From the cell containing the given text, extract its center point as [X, Y] coordinate. 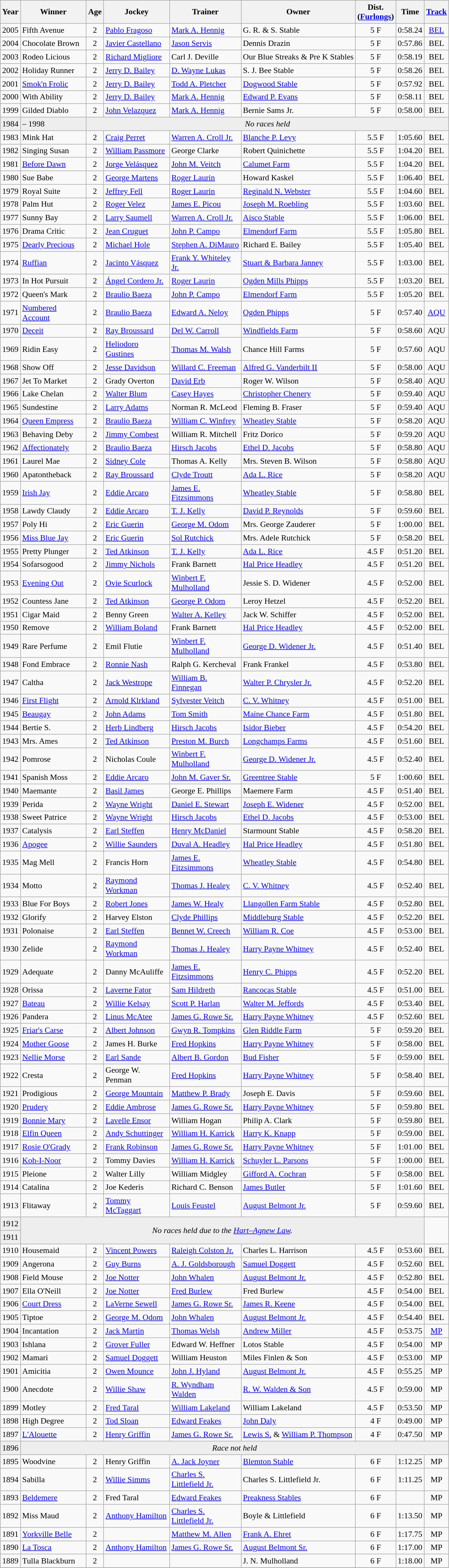
1961 [11, 461]
G. R. & S. Stable [298, 30]
Sidney Cole [136, 461]
1915 [11, 1174]
Frank A. Ehret [298, 1534]
Rodeo Licious [53, 57]
Ridin Easy [53, 349]
No races held due to the Hart–Agnew Law. [222, 1231]
0:55.25 [410, 1372]
1930 [11, 948]
L'Alouette [53, 1435]
Track [437, 12]
Bonnie Mary [53, 1120]
Mag Mell [53, 863]
Beaugay [53, 714]
1936 [11, 845]
1906 [11, 1304]
1979 [11, 191]
1:11.25 [410, 1479]
Albert Johnson [136, 1031]
1971 [11, 312]
David P. Reynolds [298, 511]
1:05.80 [410, 231]
1916 [11, 1161]
Sofarsogood [53, 565]
Gwyn R. Tompkins [205, 1031]
Dearly Precious [53, 245]
1947 [11, 683]
1889 [11, 1561]
Yorkville Belle [53, 1534]
Before Dawn [53, 164]
1931 [11, 931]
Ángel Cordero Jr. [136, 281]
Heliodoro Gustines [136, 349]
1898 [11, 1421]
Woodvine [53, 1461]
James E. Picou [205, 204]
0:58.11 [410, 97]
Windfields Farm [298, 331]
Boyle & Littlefield [298, 1516]
Ogden Phipps [298, 312]
Our Blue Streaks & Pre K Stables [298, 57]
Dogwood Stable [298, 84]
John Adams [136, 714]
1909 [11, 1264]
Mink Hat [53, 137]
Larry Saumell [136, 218]
1:13.50 [410, 1516]
Affectionately [53, 448]
Matthew M. Allen [205, 1534]
Queen's Mark [53, 295]
David Erb [205, 381]
Chocolate Brown [53, 44]
Adequate [53, 972]
2000 [11, 97]
Duval A. Headley [205, 845]
Javier Castellano [136, 44]
Caltha [53, 683]
Laverne Fator [136, 990]
Jessie S. D. Widener [298, 583]
1911 [11, 1237]
1:01.00 [410, 1147]
Roger W. Wilson [298, 381]
Mamari [53, 1358]
1903 [11, 1344]
Joe Kederis [136, 1187]
Albert B. Gordon [205, 1057]
0:57.40 [410, 312]
1951 [11, 615]
1917 [11, 1147]
Leroy Hetzel [298, 601]
George P. Odom [205, 601]
0:58.24 [410, 30]
Larry Adams [136, 408]
William B. Finnegan [205, 683]
Jeffrey Fell [136, 191]
1:05.60 [410, 137]
Richard C. Benson [205, 1187]
George Clarke [205, 151]
1982 [11, 151]
Miles Finlen & Son [298, 1358]
A. J. Goldsborough [205, 1264]
1957 [11, 525]
Willie Saunders [136, 845]
William R. Mitchell [205, 434]
Philip A. Clark [298, 1120]
1912 [11, 1224]
Pretty Plunger [53, 551]
Age [95, 12]
Elfin Queen [53, 1134]
Jack Westrope [136, 683]
Daniel E. Stewart [205, 804]
Sabilla [53, 1479]
First Flight [53, 701]
Housemaid [53, 1251]
1965 [11, 408]
William Midgley [205, 1174]
Edward P. Evans [298, 97]
Reginald N. Webster [298, 191]
Motley [53, 1408]
1907 [11, 1291]
1:00.60 [410, 778]
Holiday Runner [53, 70]
Michael Hole [136, 245]
Andrew Miller [298, 1331]
1967 [11, 381]
1945 [11, 714]
1933 [11, 904]
Bateau [53, 1003]
Bernie Sams Jr. [298, 111]
Countess Jane [53, 601]
Craig Perret [136, 137]
Miss Maud [53, 1516]
Motto [53, 885]
1934 [11, 885]
Guy Burns [136, 1264]
1942 [11, 759]
1973 [11, 281]
Glorify [53, 917]
In Hot Pursuit [53, 281]
0:54.20 [410, 728]
Preakness Stables [298, 1498]
0:53.40 [410, 1003]
Linus McAtee [136, 1017]
1:03.00 [410, 263]
Orissa [53, 990]
Tiptoe [53, 1318]
Jimmy Nichols [136, 565]
1:12.25 [410, 1461]
Ella O'Neill [53, 1291]
Matthew P. Brady [205, 1094]
1921 [11, 1094]
Isidor Bieber [298, 728]
Poly Hi [53, 525]
Frank Frankel [298, 664]
1:04.60 [410, 191]
Smok'n Frolic [53, 84]
August Belmont Sr. [298, 1548]
Dennis Drazin [298, 44]
0:57.92 [410, 84]
George Mountain [136, 1094]
John M. Gaver Sr. [205, 778]
Behaving Deby [53, 434]
1927 [11, 1003]
Jockey [136, 12]
Henry C. Phipps [298, 972]
Edward A. Neloy [205, 312]
Pablo Fragoso [136, 30]
1970 [11, 331]
Emil Flutie [136, 646]
1890 [11, 1548]
1974 [11, 263]
Ovie Scurlock [136, 583]
Palm Hut [53, 204]
1960 [11, 475]
Sam Hildreth [205, 990]
Willie Simms [136, 1479]
Schuyler L. Parsons [298, 1161]
1952 [11, 601]
Pomrose [53, 759]
With Ability [53, 97]
Bertie S. [53, 728]
1939 [11, 804]
Field Mouse [53, 1277]
Incantation [53, 1331]
Polonaise [53, 931]
George W. Penman [136, 1075]
Jorge Velásquez [136, 164]
Casey Hayes [205, 394]
1919 [11, 1120]
Jack Martin [136, 1331]
Bennet W. Creech [205, 931]
0:53.75 [410, 1331]
Alfred G. Vanderbilt II [298, 367]
2001 [11, 84]
0:47.50 [410, 1435]
Rosie O'Grady [53, 1147]
Ralph G. Kercheval [205, 664]
Herb Lindberg [136, 728]
Joseph E. Widener [298, 804]
Year [11, 12]
Thomas Welsh [205, 1331]
1:05.20 [410, 295]
La Tosca [53, 1548]
1918 [11, 1134]
1914 [11, 1187]
Christopher Chenery [298, 394]
Sol Rutchick [205, 538]
1946 [11, 701]
1972 [11, 295]
1:18.00 [410, 1561]
George E. Phillips [205, 791]
Middleburg Stable [298, 917]
John Velazquez [136, 111]
Henry McDaniel [205, 831]
Fleming B. Fraser [298, 408]
Ronnie Nash [136, 664]
1949 [11, 646]
Edward W. Heffner [205, 1344]
John Daly [298, 1421]
1908 [11, 1277]
Mrs. Ames [53, 741]
1905 [11, 1318]
Walter Blum [136, 394]
0:54.80 [410, 863]
High Degree [53, 1421]
Ogden Mills Phipps [298, 281]
Dist. (Furlongs) [376, 12]
Charles L. Harrison [298, 1251]
1923 [11, 1057]
Lake Chelan [53, 394]
1910 [11, 1251]
2002 [11, 70]
LaVerne Sewell [136, 1304]
Sue Babe [53, 178]
1937 [11, 831]
Frank Y. Whiteley Jr. [205, 263]
1981 [11, 164]
Clyde Troutt [205, 475]
Walter P. Chrysler Jr. [298, 683]
Vincent Powers [136, 1251]
1929 [11, 972]
John J. Hyland [205, 1372]
Danny McAuliffe [136, 972]
Sundestine [53, 408]
S. J. Bee Stable [298, 70]
1:17.75 [410, 1534]
Willie Kelsay [136, 1003]
Prodigious [53, 1094]
1948 [11, 664]
Mrs. George Zauderer [298, 525]
1925 [11, 1031]
Glen Riddle Farm [298, 1031]
Walter Lilly [136, 1174]
James W. Healy [205, 904]
Sunny Bay [53, 218]
0:58.19 [410, 57]
Willie Shaw [136, 1390]
1922 [11, 1075]
1953 [11, 583]
Pleione [53, 1174]
1984 [11, 124]
1969 [11, 349]
Spanish Moss [53, 778]
0:53.60 [410, 1251]
J. N. Mulholland [298, 1561]
1976 [11, 231]
Tommy McTaggart [136, 1206]
Race not held [234, 1448]
Lavelle Ensor [136, 1120]
Singing Susan [53, 151]
Starmount Stable [298, 831]
Cresta [53, 1075]
Walter A. Kelley [205, 615]
Mrs. Adele Rutchick [298, 538]
1954 [11, 565]
Arnold Klrkland [136, 701]
Maine Chance Farm [298, 714]
1962 [11, 448]
Chance Hill Farms [298, 349]
Amicitia [53, 1372]
Lotos Stable [298, 1344]
Blue For Boys [53, 904]
Owen Mounce [136, 1372]
Lewis S. & William P. Thompson [298, 1435]
Winner [53, 12]
Jean Cruguet [136, 231]
0:49.00 [410, 1421]
Harry K. Knapp [298, 1134]
Anecdote [53, 1390]
Scott P. Harlan [205, 1003]
0:58.26 [410, 70]
R. Wyndham Walden [205, 1390]
Court Dress [53, 1304]
Stephen A. DiMauro [205, 245]
1913 [11, 1206]
Basil James [136, 791]
1940 [11, 791]
Stuart & Barbara Janney [298, 263]
James H. Burke [136, 1044]
1977 [11, 218]
Benny Green [136, 615]
1900 [11, 1390]
Joseph M. Roebling [298, 204]
1891 [11, 1534]
1978 [11, 204]
D. Wayne Lukas [205, 70]
2003 [11, 57]
Miss Blue Jay [53, 538]
1:01.60 [410, 1187]
Todd A. Pletcher [205, 84]
Willard C. Freeman [205, 367]
1:05.40 [410, 245]
Pandera [53, 1017]
Irish Jay [53, 493]
William R. Coe [298, 931]
1958 [11, 511]
William Passmore [136, 151]
Jimmy Combest [136, 434]
Norman R. McLeod [205, 408]
Harvey Elston [136, 917]
Maemere Farm [298, 791]
1:06.40 [410, 178]
1926 [11, 1017]
Perida [53, 804]
1963 [11, 434]
Prudery [53, 1107]
Earl Sande [136, 1057]
Jacinto Vásquez [136, 263]
Rare Perfume [53, 646]
2004 [11, 44]
1:06.00 [410, 218]
Laurel Mae [53, 461]
Flitaway [53, 1206]
Ruffian [53, 263]
1941 [11, 778]
Sylvester Veitch [205, 701]
Eddie Ambrose [136, 1107]
1944 [11, 728]
Remove [53, 628]
Walter M. Jeffords [298, 1003]
Robert Quinichette [298, 151]
George Martens [136, 178]
Koh-I-Noor [53, 1161]
– 1998 [53, 124]
Nicholas Coule [136, 759]
Francis Horn [136, 863]
Gifford A. Cochran [298, 1174]
John M. Veitch [205, 164]
Drama Critic [53, 231]
Blemton Stable [298, 1461]
1893 [11, 1498]
Howard Kaskel [298, 178]
Time [410, 12]
A. Jack Joyner [205, 1461]
Royal Suite [53, 191]
1902 [11, 1358]
1904 [11, 1331]
Catalina [53, 1187]
Thomas M. Walsh [205, 349]
Catalysis [53, 831]
Queen Empress [53, 421]
Mother Goose [53, 1044]
1895 [11, 1461]
Gilded Diablo [53, 111]
Andy Schuttinger [136, 1134]
Tommy Davies [136, 1161]
Tod Sloan [136, 1421]
No races held [267, 124]
Deceit [53, 331]
Aisco Stable [298, 218]
Richard E. Bailey [298, 245]
Trainer [205, 12]
1:03.20 [410, 281]
Nellie Morse [53, 1057]
1983 [11, 137]
Carl J. Deville [205, 57]
1950 [11, 628]
Grady Overton [136, 381]
Angerona [53, 1264]
Preston M. Burch [205, 741]
1964 [11, 421]
James Butler [298, 1187]
Fritz Dorico [298, 434]
Thomas A. Kelly [205, 461]
Friar's Carse [53, 1031]
William Boland [136, 628]
1899 [11, 1408]
Joseph E. Davis [298, 1094]
1:03.60 [410, 204]
William Hogan [205, 1120]
1920 [11, 1107]
Jason Servis [205, 44]
0:57.86 [410, 44]
Frank Robinson [136, 1147]
1894 [11, 1479]
Longchamps Farms [298, 741]
Sweet Patrice [53, 817]
Tulla Blackburn [53, 1561]
Del W. Carroll [205, 331]
1892 [11, 1516]
Fond Embrace [53, 664]
Greentree Stable [298, 778]
Beldemere [53, 1498]
Owner [298, 12]
1999 [11, 111]
2005 [11, 30]
0:53.80 [410, 664]
Zelide [53, 948]
1980 [11, 178]
0:51.60 [410, 741]
1901 [11, 1372]
Fifth Avenue [53, 30]
Rancocas Stable [298, 990]
Lawdy Claudy [53, 511]
0:57.60 [410, 349]
1:17.00 [410, 1548]
1959 [11, 493]
Maemante [53, 791]
1975 [11, 245]
1956 [11, 538]
Evening Out [53, 583]
Raleigh Colston Jr. [205, 1251]
Calumet Farm [298, 164]
Jesse Davidson [136, 367]
James R. Keene [298, 1304]
Clyde Phillips [205, 917]
Richard Migliore [136, 57]
Blanche P. Levy [298, 137]
1896 [11, 1448]
Grover Fuller [136, 1344]
Bud Fisher [298, 1057]
0:58.60 [410, 331]
William Heuston [205, 1358]
1966 [11, 394]
1935 [11, 863]
1968 [11, 367]
0:54.40 [410, 1318]
Jet To Market [53, 381]
Llangollen Farm Stable [298, 904]
Cigar Maid [53, 615]
Apogee [53, 845]
Roger Velez [136, 204]
Ishlana [53, 1344]
Show Off [53, 367]
Louis Feustel [205, 1206]
1955 [11, 551]
Robert Jones [136, 904]
Jack W. Schiffer [298, 615]
1897 [11, 1435]
1943 [11, 741]
Apatontheback [53, 475]
1924 [11, 1044]
1932 [11, 917]
0:53.50 [410, 1408]
William C. Winfrey [205, 421]
R. W. Walden & Son [298, 1390]
Mrs. Steven B. Wilson [298, 461]
Tom Smith [205, 714]
Numbered Account [53, 312]
1928 [11, 990]
1938 [11, 817]
